Determine the (x, y) coordinate at the center of the cell enclosing the given text.  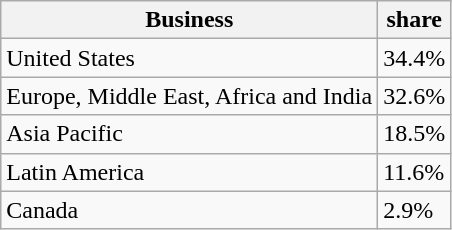
32.6% (414, 96)
2.9% (414, 210)
Asia Pacific (190, 134)
Europe, Middle East, Africa and India (190, 96)
United States (190, 58)
share (414, 20)
11.6% (414, 172)
Business (190, 20)
Canada (190, 210)
18.5% (414, 134)
Latin America (190, 172)
34.4% (414, 58)
